Capture the cell that displays the provided text and extract its (x, y) central coordinate. 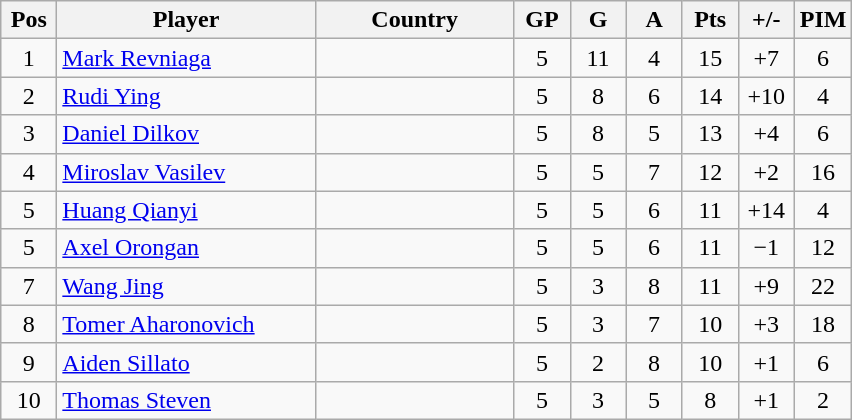
Huang Qianyi (186, 210)
22 (823, 286)
18 (823, 324)
13 (710, 134)
Rudi Ying (186, 96)
+2 (766, 172)
15 (710, 58)
Pos (29, 20)
+3 (766, 324)
+4 (766, 134)
Mark Revniaga (186, 58)
16 (823, 172)
Tomer Aharonovich (186, 324)
+9 (766, 286)
+7 (766, 58)
Aiden Sillato (186, 362)
Pts (710, 20)
Country (414, 20)
Miroslav Vasilev (186, 172)
−1 (766, 248)
Daniel Dilkov (186, 134)
GP (542, 20)
+/- (766, 20)
14 (710, 96)
+14 (766, 210)
+10 (766, 96)
Wang Jing (186, 286)
A (654, 20)
Thomas Steven (186, 400)
Axel Orongan (186, 248)
G (598, 20)
Player (186, 20)
PIM (823, 20)
9 (29, 362)
1 (29, 58)
